Capture the cell that displays the provided text and extract its (X, Y) central coordinate. 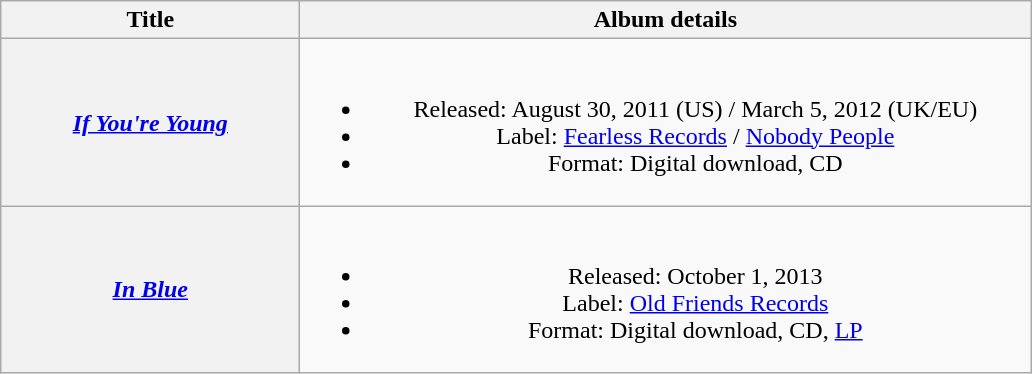
Released: October 1, 2013Label: Old Friends RecordsFormat: Digital download, CD, LP (666, 290)
Album details (666, 20)
If You're Young (150, 122)
In Blue (150, 290)
Title (150, 20)
Released: August 30, 2011 (US) / March 5, 2012 (UK/EU)Label: Fearless Records / Nobody PeopleFormat: Digital download, CD (666, 122)
